Locate the cell with the specified text and output its [X, Y] center coordinate. 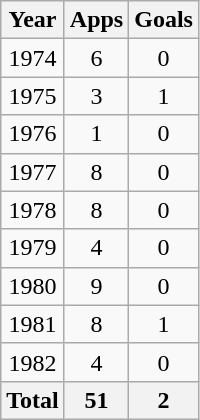
1978 [33, 210]
1982 [33, 362]
3 [96, 96]
Apps [96, 20]
9 [96, 286]
2 [164, 400]
1981 [33, 324]
1980 [33, 286]
51 [96, 400]
1976 [33, 134]
1977 [33, 172]
6 [96, 58]
Total [33, 400]
1979 [33, 248]
1975 [33, 96]
Goals [164, 20]
1974 [33, 58]
Year [33, 20]
